Find where the given text appears and provide that cell's center as [x, y] coordinate. 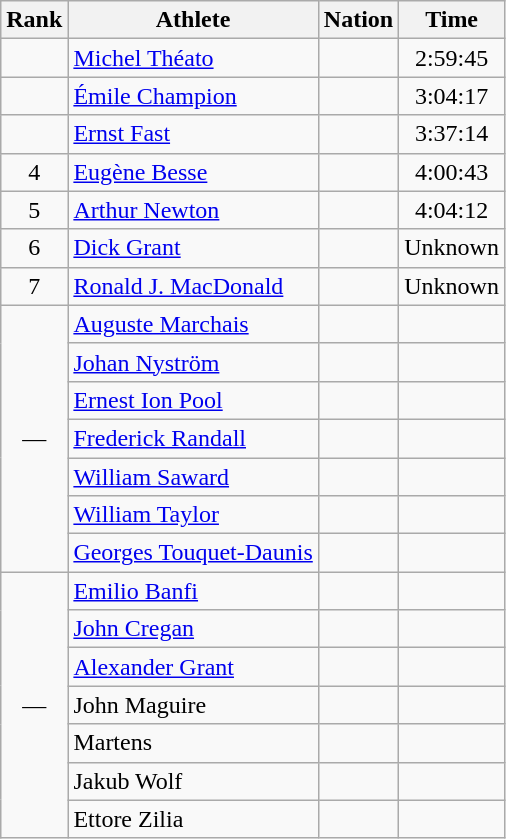
Johan Nyström [193, 362]
5 [34, 210]
Jakub Wolf [193, 781]
2:59:45 [452, 58]
Time [452, 20]
Ernst Fast [193, 134]
3:04:17 [452, 96]
4 [34, 172]
Arthur Newton [193, 210]
4:00:43 [452, 172]
3:37:14 [452, 134]
4:04:12 [452, 210]
Ronald J. MacDonald [193, 286]
William Taylor [193, 515]
Frederick Randall [193, 438]
Nation [358, 20]
Auguste Marchais [193, 324]
John Maguire [193, 705]
Michel Théato [193, 58]
Émile Champion [193, 96]
William Saward [193, 477]
Ernest Ion Pool [193, 400]
Emilio Banfi [193, 591]
Rank [34, 20]
Ettore Zilia [193, 819]
Athlete [193, 20]
Eugène Besse [193, 172]
Dick Grant [193, 248]
Georges Touquet-Daunis [193, 553]
Alexander Grant [193, 667]
6 [34, 248]
7 [34, 286]
Martens [193, 743]
John Cregan [193, 629]
